Detect which cell encompasses the target text, then output its (x, y) center coordinate. 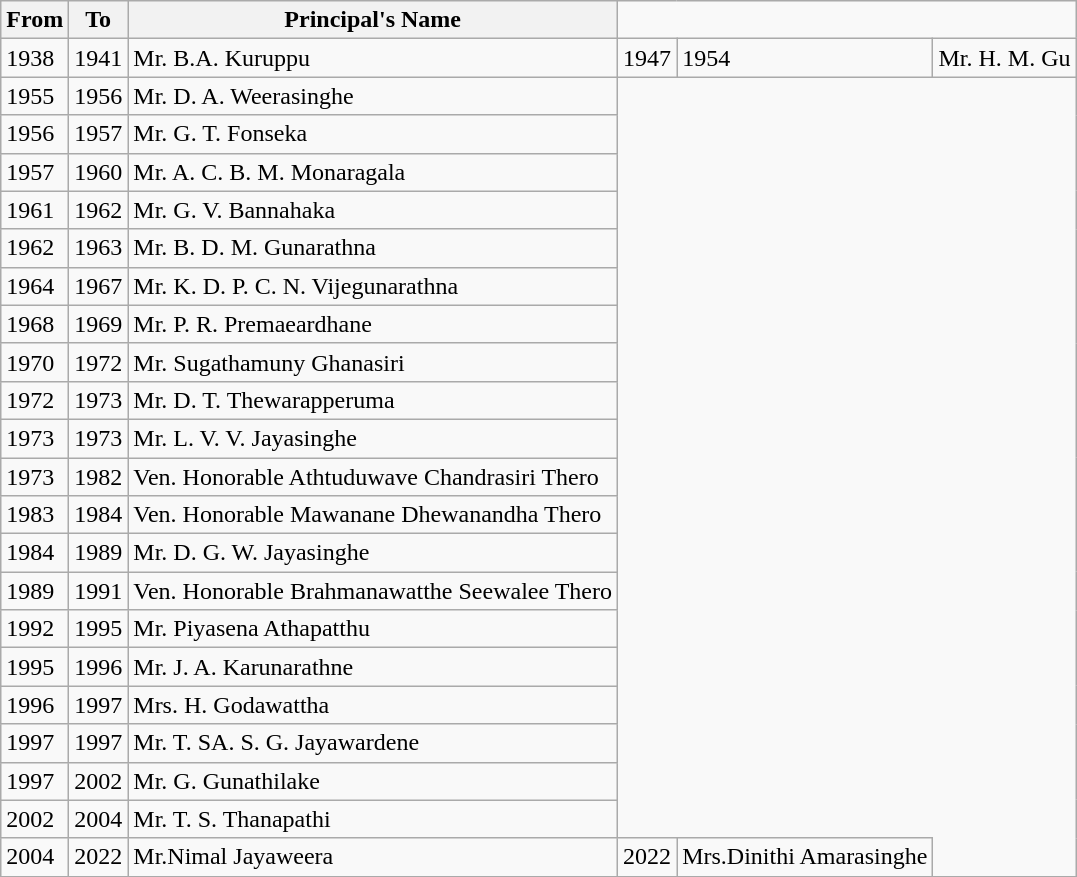
1983 (35, 515)
1991 (98, 591)
Mr. J. A. Karunarathne (373, 667)
1954 (805, 58)
Mr. P. R. Premaeardhane (373, 324)
1941 (98, 58)
Mrs. H. Godawattha (373, 705)
From (35, 20)
1969 (98, 324)
Mr. B. D. M. Gunarathna (373, 248)
Mr. T. S. Thanapathi (373, 819)
Ven. Honorable Mawanane Dhewanandha Thero (373, 515)
Mrs.Dinithi Amarasinghe (805, 857)
Principal's Name (373, 20)
Mr. B.A. Kuruppu (373, 58)
Mr. K. D. P. C. N. Vijegunarathna (373, 286)
Ven. Honorable Athtuduwave Chandrasiri Thero (373, 477)
Ven. Honorable Brahmanawatthe Seewalee Thero (373, 591)
1963 (98, 248)
Mr. A. C. B. M. Monaragala (373, 172)
Mr. D. G. W. Jayasinghe (373, 553)
1964 (35, 286)
Mr. H. M. Gu (1004, 58)
Mr. T. SA. S. G. Jayawardene (373, 743)
Mr. Sugathamuny Ghanasiri (373, 362)
1961 (35, 210)
Mr. D. A. Weerasinghe (373, 96)
1968 (35, 324)
Mr. L. V. V. Jayasinghe (373, 438)
1970 (35, 362)
1960 (98, 172)
1992 (35, 629)
1947 (648, 58)
Mr. G. V. Bannahaka (373, 210)
Mr. G. Gunathilake (373, 781)
To (98, 20)
1982 (98, 477)
Mr.Nimal Jayaweera (373, 857)
1967 (98, 286)
Mr. Piyasena Athapatthu (373, 629)
1938 (35, 58)
Mr. G. T. Fonseka (373, 134)
1955 (35, 96)
Mr. D. T. Thewarapperuma (373, 400)
